Scan for the cell matching the given text and deliver its [X, Y] coordinate at center. 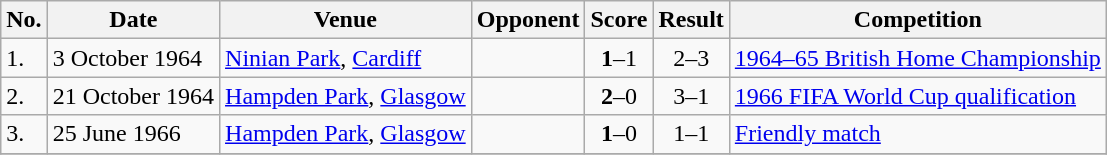
Score [619, 20]
Competition [918, 20]
2–3 [691, 58]
2–0 [619, 96]
3 October 1964 [133, 58]
1. [24, 58]
3. [24, 134]
No. [24, 20]
Ninian Park, Cardiff [346, 58]
2. [24, 96]
21 October 1964 [133, 96]
3–1 [691, 96]
Friendly match [918, 134]
1966 FIFA World Cup qualification [918, 96]
25 June 1966 [133, 134]
1–0 [619, 134]
1964–65 British Home Championship [918, 58]
Venue [346, 20]
Result [691, 20]
Opponent [528, 20]
Date [133, 20]
